Extract the [x, y] coordinate from the center of the cell holding the provided text.  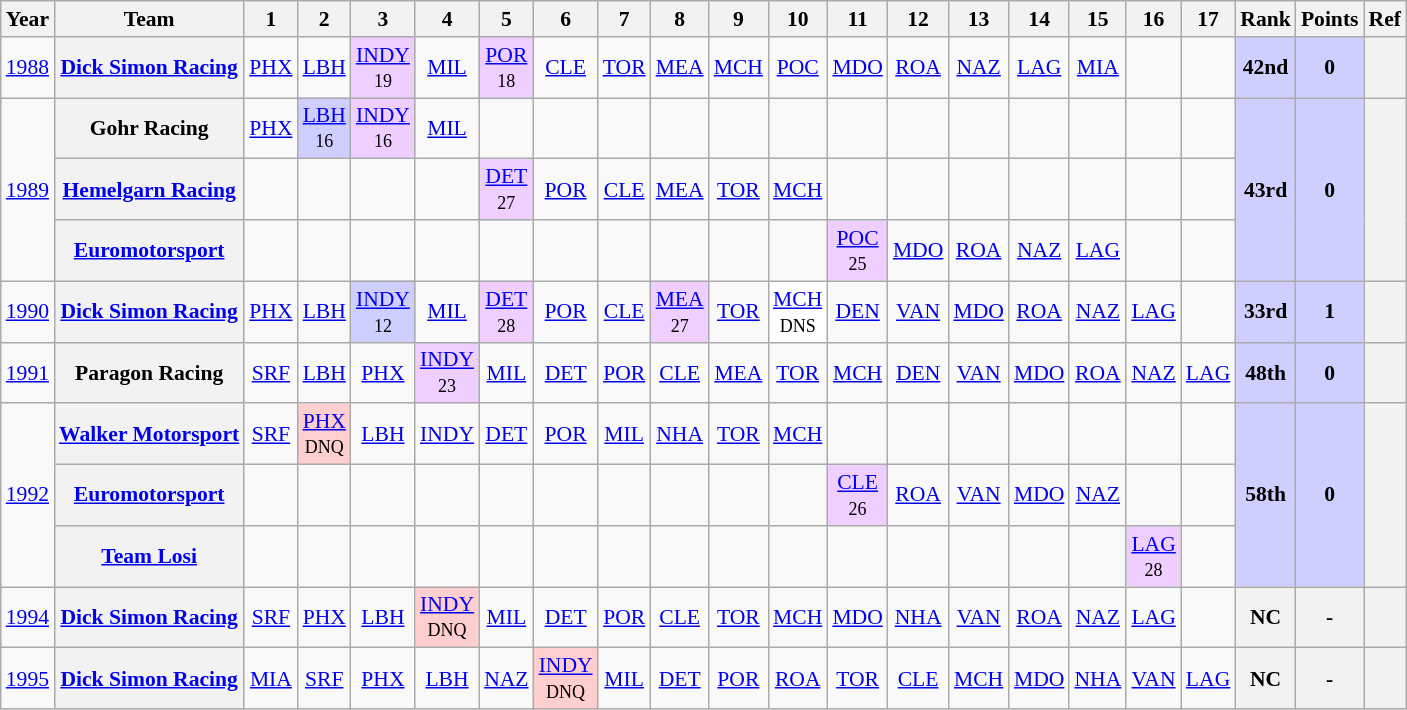
DET27 [506, 190]
LAG28 [1153, 556]
5 [506, 19]
1989 [28, 190]
MCHDNS [798, 312]
43rd [1266, 190]
10 [798, 19]
15 [1098, 19]
12 [918, 19]
Gohr Racing [149, 128]
Year [28, 19]
1988 [28, 68]
7 [624, 19]
PHXDNQ [324, 434]
4 [447, 19]
3 [383, 19]
1991 [28, 372]
14 [1040, 19]
Points [1330, 19]
Walker Motorsport [149, 434]
POC [798, 68]
INDY12 [383, 312]
Rank [1266, 19]
MEA27 [680, 312]
16 [1153, 19]
CLE26 [858, 496]
11 [858, 19]
8 [680, 19]
DET28 [506, 312]
POC25 [858, 250]
9 [738, 19]
LBH16 [324, 128]
33rd [1266, 312]
Hemelgarn Racing [149, 190]
1995 [28, 678]
INDY16 [383, 128]
POR18 [506, 68]
Paragon Racing [149, 372]
6 [566, 19]
58th [1266, 496]
1994 [28, 618]
2 [324, 19]
48th [1266, 372]
INDY19 [383, 68]
1992 [28, 496]
INDY [447, 434]
Ref [1385, 19]
17 [1208, 19]
Team Losi [149, 556]
42nd [1266, 68]
1990 [28, 312]
INDY23 [447, 372]
13 [978, 19]
Team [149, 19]
